Output the [X, Y] coordinate of the center of the cell containing the given text.  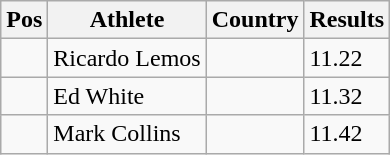
Results [347, 20]
11.32 [347, 96]
Country [255, 20]
11.22 [347, 58]
Ricardo Lemos [127, 58]
11.42 [347, 134]
Pos [24, 20]
Athlete [127, 20]
Mark Collins [127, 134]
Ed White [127, 96]
